Find where the given text appears and provide that cell's center as [X, Y] coordinate. 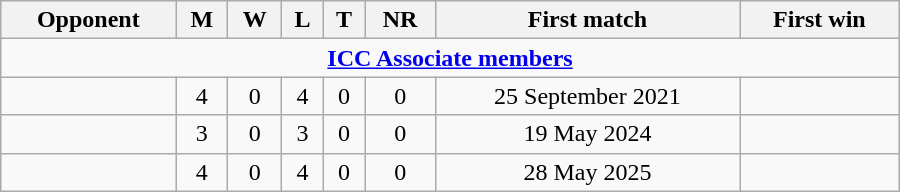
L [303, 20]
28 May 2025 [587, 172]
19 May 2024 [587, 134]
M [202, 20]
T [344, 20]
First win [820, 20]
NR [400, 20]
W [255, 20]
25 September 2021 [587, 96]
Opponent [88, 20]
ICC Associate members [450, 58]
First match [587, 20]
